Capture the cell that displays the provided text and extract its (X, Y) central coordinate. 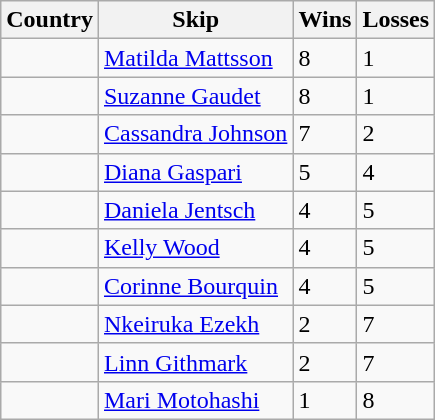
Mari Motohashi (195, 400)
Suzanne Gaudet (195, 96)
Cassandra Johnson (195, 134)
Losses (396, 20)
Corinne Bourquin (195, 286)
Matilda Mattsson (195, 58)
Nkeiruka Ezekh (195, 324)
Country (50, 20)
Daniela Jentsch (195, 210)
Diana Gaspari (195, 172)
Kelly Wood (195, 248)
Skip (195, 20)
Linn Githmark (195, 362)
Wins (325, 20)
